Detect which cell encompasses the target text, then output its (x, y) center coordinate. 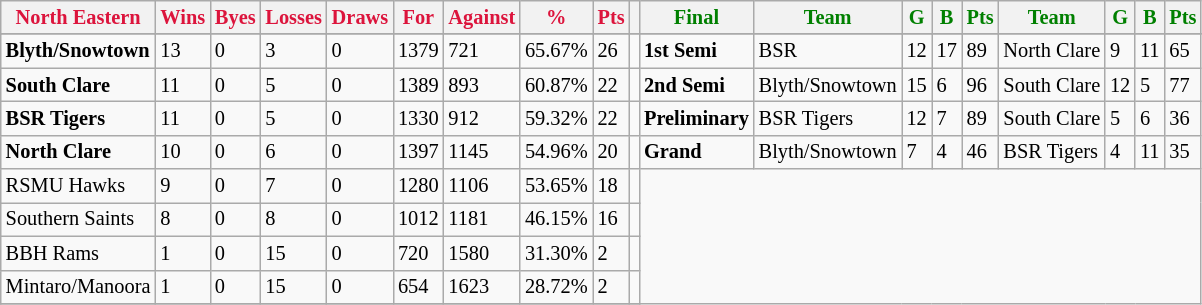
36 (1182, 118)
Draws (360, 17)
10 (182, 152)
53.65% (556, 186)
46 (980, 152)
17 (947, 51)
31.30% (556, 253)
65 (1182, 51)
721 (482, 51)
65.67% (556, 51)
Losses (293, 17)
912 (482, 118)
Grand (696, 152)
1623 (482, 287)
Byes (235, 17)
96 (980, 85)
20 (612, 152)
2nd Semi (696, 85)
1181 (482, 219)
BBH Rams (78, 253)
28.72% (556, 287)
RSMU Hawks (78, 186)
1379 (418, 51)
BSR (828, 51)
3 (293, 51)
1389 (418, 85)
% (556, 17)
54.96% (556, 152)
North Eastern (78, 17)
1012 (418, 219)
26 (612, 51)
Preliminary (696, 118)
1145 (482, 152)
46.15% (556, 219)
720 (418, 253)
1397 (418, 152)
1st Semi (696, 51)
1580 (482, 253)
1280 (418, 186)
77 (1182, 85)
654 (418, 287)
18 (612, 186)
1106 (482, 186)
1330 (418, 118)
35 (1182, 152)
13 (182, 51)
893 (482, 85)
Southern Saints (78, 219)
Against (482, 17)
For (418, 17)
Mintaro/Manoora (78, 287)
16 (612, 219)
60.87% (556, 85)
59.32% (556, 118)
Final (696, 17)
Wins (182, 17)
